Scan for the cell matching the given text and deliver its (X, Y) coordinate at center. 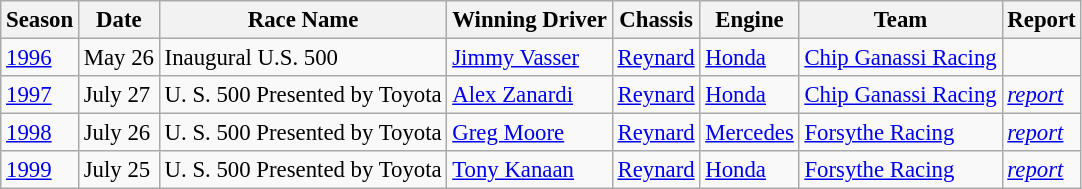
Tony Kanaan (530, 170)
Date (118, 20)
Season (40, 20)
Winning Driver (530, 20)
Team (900, 20)
1998 (40, 133)
May 26 (118, 58)
July 25 (118, 170)
Alex Zanardi (530, 95)
Jimmy Vasser (530, 58)
Mercedes (750, 133)
Inaugural U.S. 500 (303, 58)
1997 (40, 95)
1999 (40, 170)
Greg Moore (530, 133)
Race Name (303, 20)
1996 (40, 58)
Report (1042, 20)
July 27 (118, 95)
Chassis (656, 20)
July 26 (118, 133)
Engine (750, 20)
